Identify which cell holds the provided text, then report its [x, y] central coordinate. 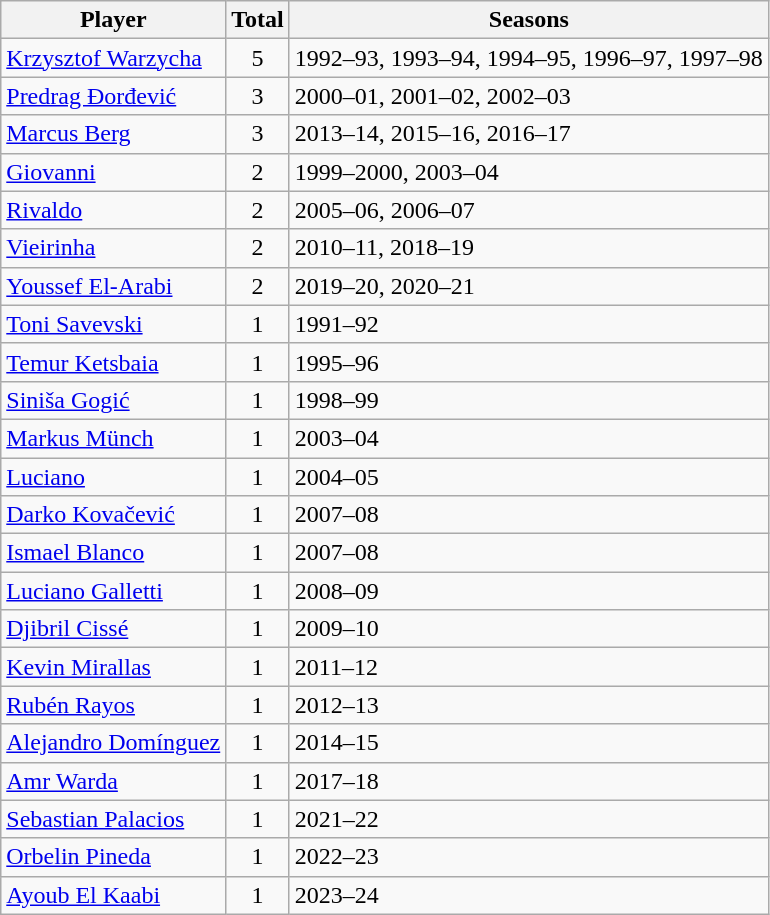
Youssef El-Arabi [114, 286]
Ayoub El Kaabi [114, 895]
2010–11, 2018–19 [528, 248]
Predrag Đorđević [114, 96]
Sebastian Palacios [114, 819]
2014–15 [528, 743]
2004–05 [528, 477]
Amr Warda [114, 781]
Toni Savevski [114, 324]
2021–22 [528, 819]
Kevin Mirallas [114, 667]
Ismael Blanco [114, 553]
2013–14, 2015–16, 2016–17 [528, 134]
Luciano Galletti [114, 591]
Vieirinha [114, 248]
2008–09 [528, 591]
Marcus Berg [114, 134]
Rivaldo [114, 210]
Djibril Cissé [114, 629]
1998–99 [528, 400]
2022–23 [528, 857]
Markus Münch [114, 438]
Total [258, 20]
5 [258, 58]
1991–92 [528, 324]
Siniša Gogić [114, 400]
2011–12 [528, 667]
Seasons [528, 20]
Rubén Rayos [114, 705]
2009–10 [528, 629]
2023–24 [528, 895]
Krzysztof Warzycha [114, 58]
1992–93, 1993–94, 1994–95, 1996–97, 1997–98 [528, 58]
2017–18 [528, 781]
Luciano [114, 477]
2005–06, 2006–07 [528, 210]
2003–04 [528, 438]
Giovanni [114, 172]
1999–2000, 2003–04 [528, 172]
Darko Kovačević [114, 515]
Alejandro Domínguez [114, 743]
Player [114, 20]
Orbelin Pineda [114, 857]
Temur Ketsbaia [114, 362]
2000–01, 2001–02, 2002–03 [528, 96]
1995–96 [528, 362]
2019–20, 2020–21 [528, 286]
2012–13 [528, 705]
